Extract the (x, y) coordinate from the center of the cell holding the provided text.  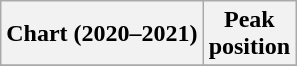
Chart (2020–2021) (102, 34)
Peakposition (249, 34)
